Return the (X, Y) coordinate for the center point of the cell that contains the specified text.  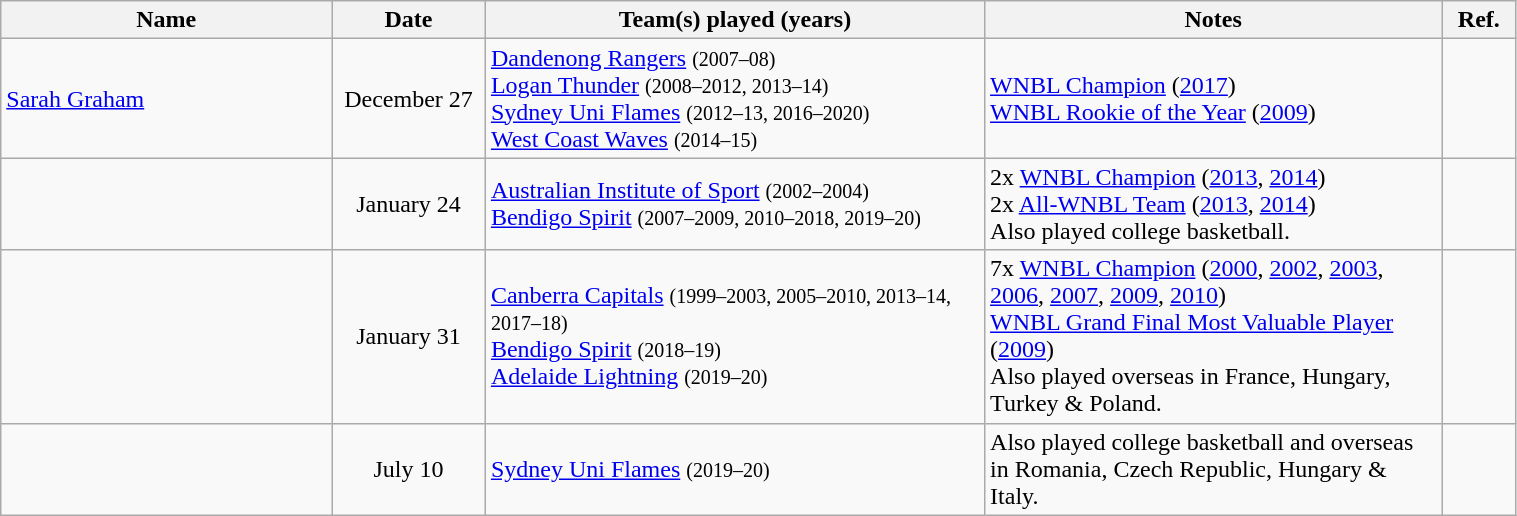
Dandenong Rangers (2007–08) Logan Thunder (2008–2012, 2013–14) Sydney Uni Flames (2012–13, 2016–2020) West Coast Waves (2014–15) (734, 98)
Sydney Uni Flames (2019–20) (734, 469)
Also played college basketball and overseas in Romania, Czech Republic, Hungary & Italy. (1214, 469)
January 31 (409, 336)
Ref. (1479, 20)
2x WNBL Champion (2013, 2014) 2x All-WNBL Team (2013, 2014) Also played college basketball. (1214, 204)
July 10 (409, 469)
Name (166, 20)
Australian Institute of Sport (2002–2004) Bendigo Spirit (2007–2009, 2010–2018, 2019–20) (734, 204)
Team(s) played (years) (734, 20)
Sarah Graham (166, 98)
Canberra Capitals (1999–2003, 2005–2010, 2013–14, 2017–18) Bendigo Spirit (2018–19) Adelaide Lightning (2019–20) (734, 336)
January 24 (409, 204)
Notes (1214, 20)
Date (409, 20)
December 27 (409, 98)
WNBL Champion (2017) WNBL Rookie of the Year (2009) (1214, 98)
